Identify which cell holds the provided text, then report its (x, y) central coordinate. 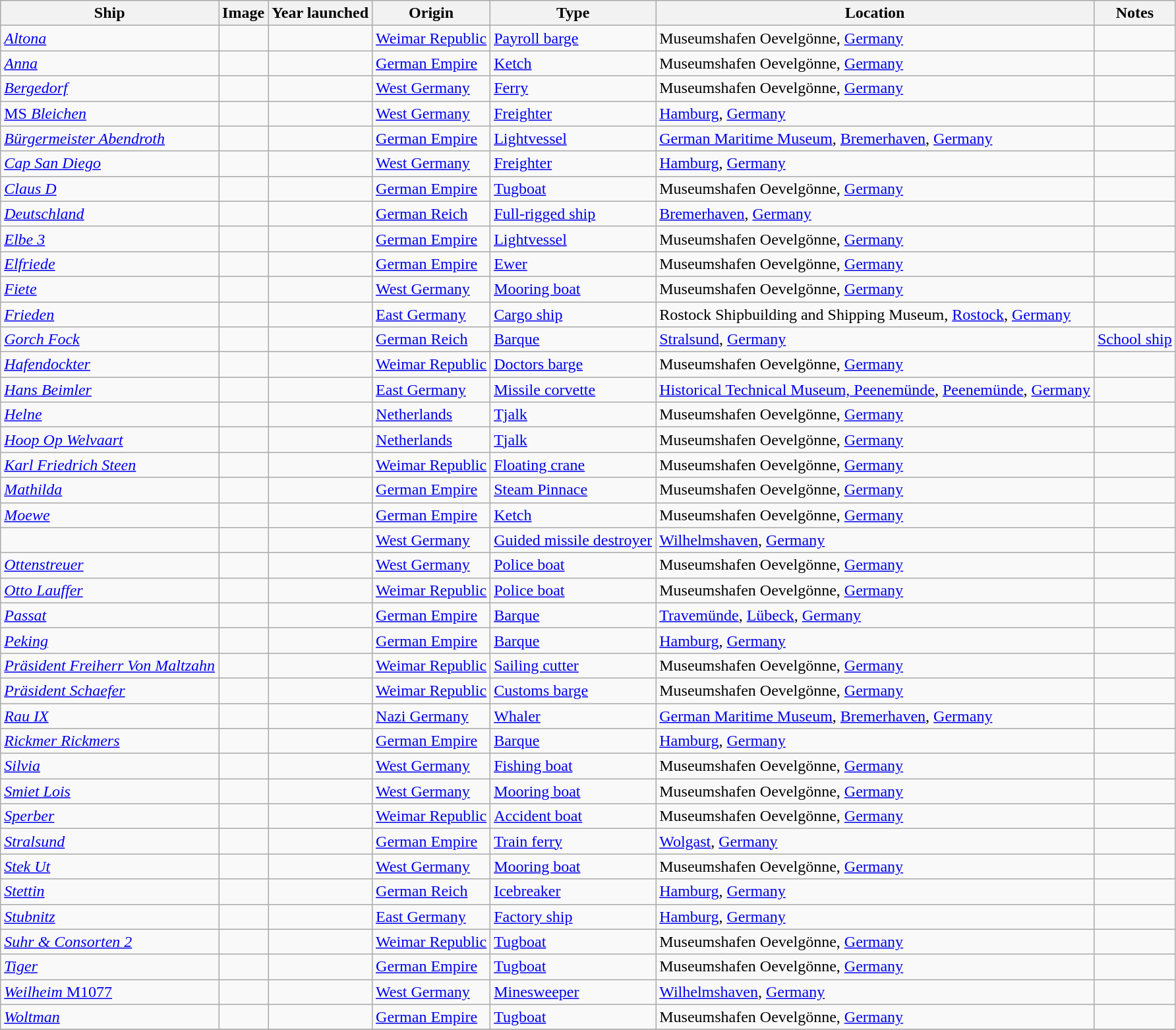
Cargo ship (573, 315)
Doctors barge (573, 365)
Ferry (573, 88)
Payroll barge (573, 38)
Guided missile destroyer (573, 540)
Cap San Diego (109, 164)
Altona (109, 38)
Hoop Op Welvaart (109, 440)
Full-rigged ship (573, 214)
Ewer (573, 264)
Suhr & Consorten 2 (109, 942)
Origin (431, 13)
Location (875, 13)
Bergedorf (109, 88)
Train ferry (573, 841)
Otto Lauffer (109, 590)
Ottenstreuer (109, 565)
Präsident Schaefer (109, 690)
MS Bleichen (109, 113)
Fishing boat (573, 766)
Stek Ut (109, 866)
Icebreaker (573, 892)
Stettin (109, 892)
Sperber (109, 816)
Historical Technical Museum, Peenemünde, Peenemünde, Germany (875, 390)
Stubnitz (109, 917)
Stralsund (109, 841)
Claus D (109, 189)
Helne (109, 415)
Stralsund, Germany (875, 340)
Customs barge (573, 690)
Silvia (109, 766)
Year launched (320, 13)
Peking (109, 640)
Type (573, 13)
Steam Pinnace (573, 490)
Notes (1134, 13)
Fiete (109, 289)
Präsident Freiherr Von Maltzahn (109, 665)
Sailing cutter (573, 665)
Whaler (573, 715)
Tiger (109, 967)
Floating crane (573, 465)
Image (244, 13)
Wolgast, Germany (875, 841)
Karl Friedrich Steen (109, 465)
Passat (109, 615)
Rostock Shipbuilding and Shipping Museum, Rostock, Germany (875, 315)
Elbe 3 (109, 239)
Missile corvette (573, 390)
Rickmer Rickmers (109, 741)
Nazi Germany (431, 715)
Woltman (109, 1017)
Elfriede (109, 264)
Factory ship (573, 917)
Bürgermeister Abendroth (109, 138)
Hans Beimler (109, 390)
Hafendockter (109, 365)
Moewe (109, 515)
Rau IX (109, 715)
Minesweeper (573, 992)
Anna (109, 63)
Deutschland (109, 214)
Gorch Fock (109, 340)
Weilheim M1077 (109, 992)
Travemünde, Lübeck, Germany (875, 615)
Bremerhaven, Germany (875, 214)
Smiet Lois (109, 791)
Ship (109, 13)
Frieden (109, 315)
School ship (1134, 340)
Accident boat (573, 816)
Mathilda (109, 490)
